Locate the cell with the specified text and output its [X, Y] center coordinate. 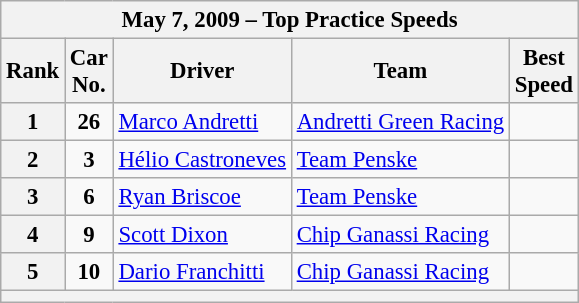
10 [90, 273]
2 [33, 160]
Rank [33, 72]
Dario Franchitti [202, 273]
BestSpeed [544, 72]
Scott Dixon [202, 235]
5 [33, 273]
Hélio Castroneves [202, 160]
Ryan Briscoe [202, 197]
May 7, 2009 – Top Practice Speeds [290, 20]
9 [90, 235]
Team [400, 72]
Marco Andretti [202, 122]
1 [33, 122]
4 [33, 235]
6 [90, 197]
Driver [202, 72]
Andretti Green Racing [400, 122]
26 [90, 122]
CarNo. [90, 72]
